Search for the cell housing the specified text and yield its [X, Y] center coordinate. 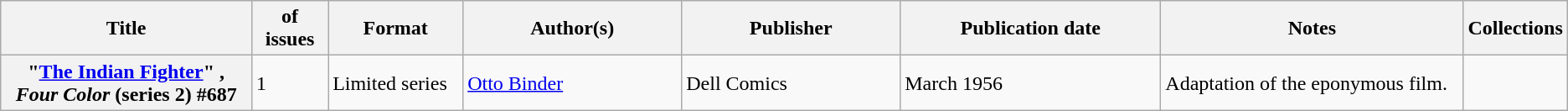
Collections [1515, 29]
Notes [1312, 29]
Format [395, 29]
Dell Comics [791, 82]
Title [126, 29]
Otto Binder [573, 82]
Limited series [395, 82]
Adaptation of the eponymous film. [1312, 82]
of issues [290, 29]
Author(s) [573, 29]
Publication date [1030, 29]
March 1956 [1030, 82]
1 [290, 82]
"The Indian Fighter" , Four Color (series 2) #687 [126, 82]
Publisher [791, 29]
